Pinpoint the cell where the given text exists, returning its [x, y] midpoint coordinate. 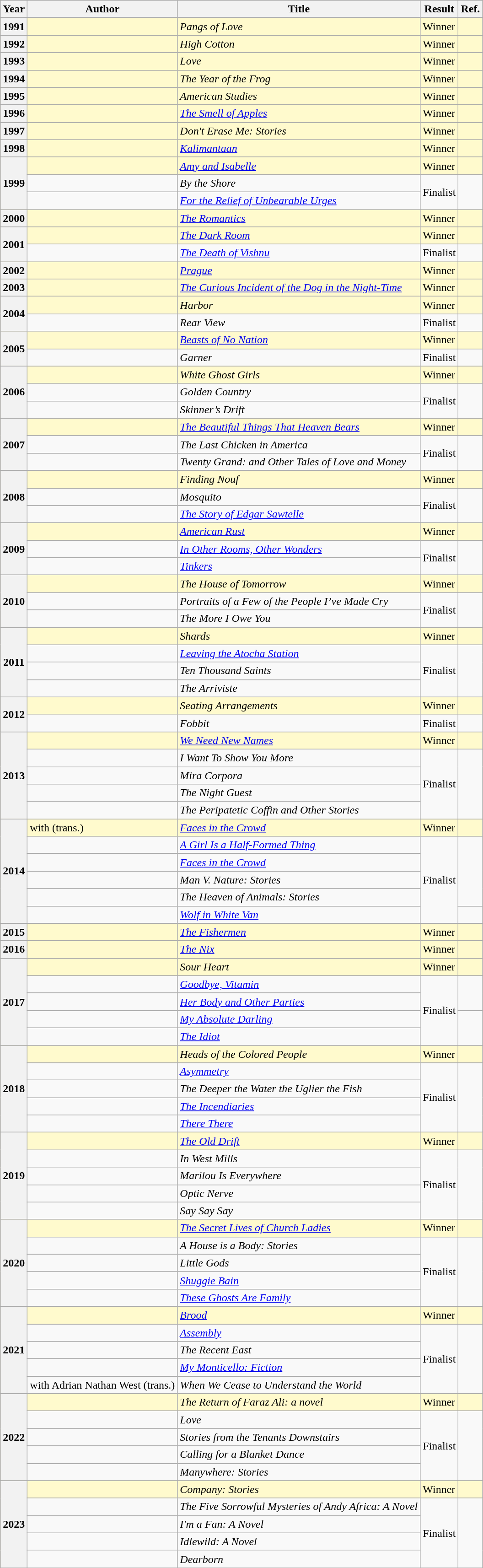
The Deeper the Water the Uglier the Fish [299, 1089]
The Secret Lives of Church Ladies [299, 1228]
The Old Drift [299, 1141]
1992 [14, 44]
Goodbye, Vitamin [299, 984]
Ten Thousand Saints [299, 671]
1996 [14, 113]
Ref. [470, 9]
The Beautiful Things That Heaven Bears [299, 427]
Year [14, 9]
The House of Tomorrow [299, 584]
There There [299, 1124]
2013 [14, 775]
Wolf in White Van [299, 915]
2021 [14, 1350]
Mosquito [299, 496]
Beasts of No Nation [299, 340]
Optic Nerve [299, 1193]
The Fishermen [299, 932]
The Arriviste [299, 688]
The Year of the Frog [299, 79]
The Death of Vishnu [299, 253]
2006 [14, 392]
The Five Sorrowful Mysteries of Andy Africa: A Novel [299, 1507]
The More I Owe You [299, 619]
The Last Chicken in America [299, 444]
American Rust [299, 532]
2011 [14, 662]
For the Relief of Unbearable Urges [299, 200]
Mira Corpora [299, 776]
Seating Arrangements [299, 706]
I Want To Show You More [299, 758]
2012 [14, 714]
1998 [14, 148]
2001 [14, 244]
Stories from the Tenants Downstairs [299, 1437]
The Night Guest [299, 793]
We Need New Names [299, 740]
Skinner’s Drift [299, 410]
1997 [14, 131]
2010 [14, 601]
My Monticello: Fiction [299, 1368]
Don't Erase Me: Stories [299, 131]
Leaving the Atocha Station [299, 653]
Title [299, 9]
with Adrian Nathan West (trans.) [102, 1385]
Fobbit [299, 723]
Tinkers [299, 566]
By the Shore [299, 183]
Idlewild: A Novel [299, 1541]
The Return of Faraz Ali: a novel [299, 1402]
1999 [14, 183]
2018 [14, 1088]
2014 [14, 871]
2020 [14, 1263]
I'm a Fan: A Novel [299, 1524]
Little Gods [299, 1263]
Pangs of Love [299, 27]
2005 [14, 349]
1991 [14, 27]
The Story of Edgar Sawtelle [299, 514]
When We Cease to Understand the World [299, 1385]
Shuggie Bain [299, 1280]
A House is a Body: Stories [299, 1245]
The Romantics [299, 218]
Manywhere: Stories [299, 1472]
The Idiot [299, 1036]
The Peripatetic Coffin and Other Stories [299, 810]
2004 [14, 314]
The Heaven of Animals: Stories [299, 897]
Her Body and Other Parties [299, 1002]
My Absolute Darling [299, 1019]
Asymmetry [299, 1072]
Heads of the Colored People [299, 1054]
American Studies [299, 96]
Prague [299, 270]
2007 [14, 444]
Portraits of a Few of the People I’ve Made Cry [299, 601]
These Ghosts Are Family [299, 1298]
Twenty Grand: and Other Tales of Love and Money [299, 462]
The Curious Incident of the Dog in the Night-Time [299, 288]
2016 [14, 949]
The Recent East [299, 1350]
Calling for a Blanket Dance [299, 1455]
Shards [299, 636]
Result [439, 9]
Company: Stories [299, 1489]
Golden Country [299, 392]
White Ghost Girls [299, 375]
Say Say Say [299, 1211]
Kalimantaan [299, 148]
High Cotton [299, 44]
2015 [14, 932]
Rear View [299, 323]
2003 [14, 288]
1993 [14, 61]
The Smell of Apples [299, 113]
2002 [14, 270]
2019 [14, 1176]
2017 [14, 1002]
Sour Heart [299, 967]
with (trans.) [102, 828]
In Other Rooms, Other Wonders [299, 549]
2023 [14, 1524]
2008 [14, 496]
The Nix [299, 949]
Marilou Is Everywhere [299, 1176]
2000 [14, 218]
Garner [299, 357]
The Incendiaries [299, 1106]
In West Mills [299, 1158]
Amy and Isabelle [299, 166]
Assembly [299, 1333]
Man V. Nature: Stories [299, 880]
Brood [299, 1315]
A Girl Is a Half-Formed Thing [299, 845]
1994 [14, 79]
The Dark Room [299, 236]
Author [102, 9]
Dearborn [299, 1559]
Harbor [299, 305]
1995 [14, 96]
2009 [14, 549]
Finding Nouf [299, 479]
2022 [14, 1437]
